Return (x, y) of the center of cell containing provided text 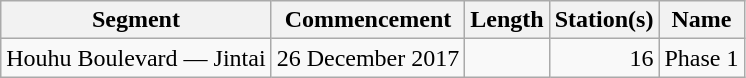
Phase 1 (702, 58)
Station(s) (604, 20)
Segment (136, 20)
Length (507, 20)
Name (702, 20)
Houhu Boulevard — Jintai (136, 58)
Commencement (368, 20)
26 December 2017 (368, 58)
16 (604, 58)
